Search for the cell housing the specified text and yield its [x, y] center coordinate. 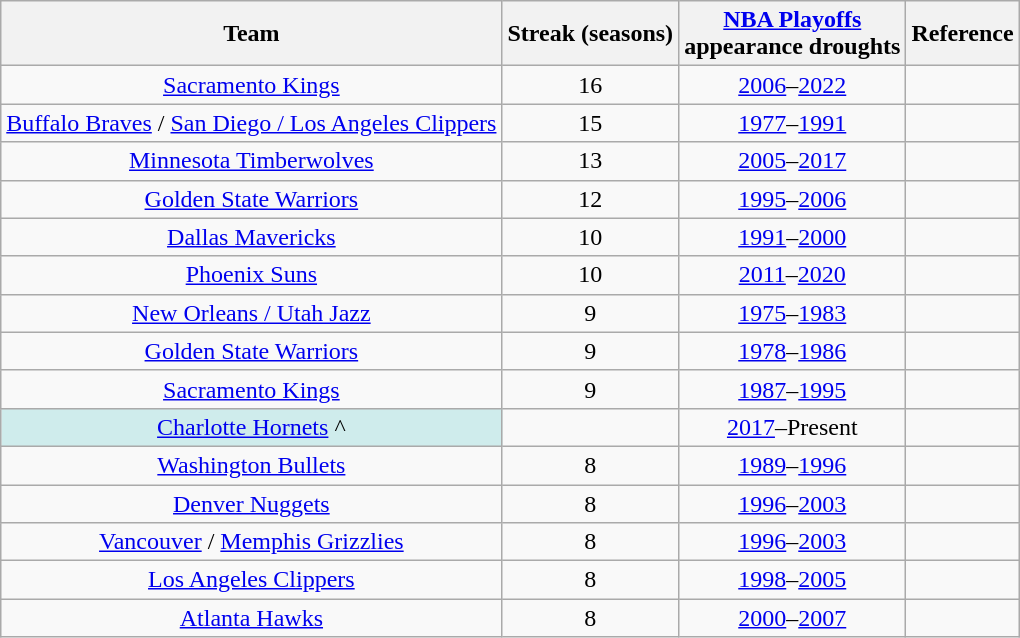
Denver Nuggets [252, 503]
New Orleans / Utah Jazz [252, 313]
Washington Bullets [252, 465]
13 [590, 161]
1978–1986 [792, 351]
Atlanta Hawks [252, 618]
16 [590, 85]
Phoenix Suns [252, 275]
2000–2007 [792, 618]
Buffalo Braves / San Diego / Los Angeles Clippers [252, 123]
Charlotte Hornets ^ [252, 427]
1977–1991 [792, 123]
Team [252, 34]
1995–2006 [792, 199]
2005–2017 [792, 161]
2006–2022 [792, 85]
Vancouver / Memphis Grizzlies [252, 542]
Streak (seasons) [590, 34]
Los Angeles Clippers [252, 580]
1998–2005 [792, 580]
Minnesota Timberwolves [252, 161]
1989–1996 [792, 465]
1987–1995 [792, 389]
2017–Present [792, 427]
NBA Playoffsappearance droughts [792, 34]
1975–1983 [792, 313]
2011–2020 [792, 275]
12 [590, 199]
15 [590, 123]
1991–2000 [792, 237]
Reference [962, 34]
Dallas Mavericks [252, 237]
